Extract the [X, Y] coordinate from the center of the cell holding the provided text.  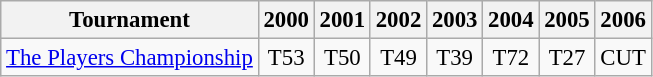
T27 [567, 58]
The Players Championship [130, 58]
T39 [455, 58]
Tournament [130, 20]
2006 [623, 20]
2003 [455, 20]
2002 [398, 20]
T50 [342, 58]
T72 [511, 58]
2004 [511, 20]
T49 [398, 58]
CUT [623, 58]
2001 [342, 20]
T53 [286, 58]
2000 [286, 20]
2005 [567, 20]
